Return (X, Y) of the center of cell containing provided text 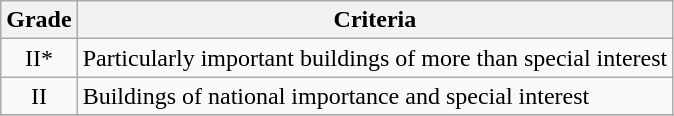
II (39, 96)
Criteria (375, 20)
Buildings of national importance and special interest (375, 96)
Grade (39, 20)
II* (39, 58)
Particularly important buildings of more than special interest (375, 58)
